Detect which cell encompasses the target text, then output its (x, y) center coordinate. 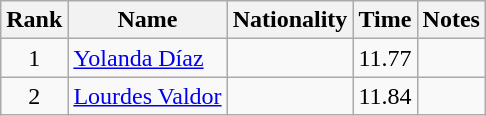
2 (34, 96)
11.77 (385, 58)
Lourdes Valdor (148, 96)
Notes (451, 20)
Time (385, 20)
1 (34, 58)
Rank (34, 20)
11.84 (385, 96)
Nationality (290, 20)
Yolanda Díaz (148, 58)
Name (148, 20)
